Return the [X, Y] coordinate for the center point of the cell that contains the specified text.  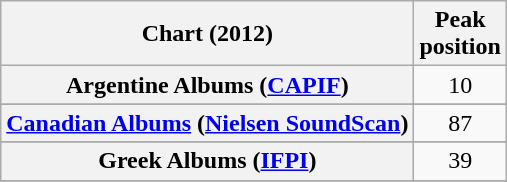
39 [460, 161]
87 [460, 123]
Chart (2012) [208, 34]
Peakposition [460, 34]
Argentine Albums (CAPIF) [208, 85]
10 [460, 85]
Greek Albums (IFPI) [208, 161]
Canadian Albums (Nielsen SoundScan) [208, 123]
